Search for the cell housing the specified text and yield its [x, y] center coordinate. 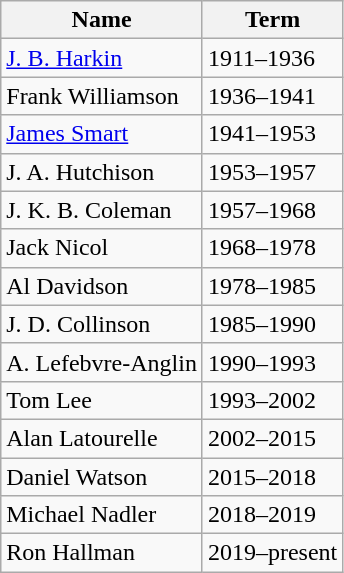
Ron Hallman [102, 553]
1968–1978 [272, 248]
2019–present [272, 553]
Term [272, 20]
1953–1957 [272, 172]
Daniel Watson [102, 477]
1978–1985 [272, 286]
2018–2019 [272, 515]
1941–1953 [272, 134]
1990–1993 [272, 362]
James Smart [102, 134]
2015–2018 [272, 477]
1985–1990 [272, 324]
Tom Lee [102, 400]
1936–1941 [272, 96]
Al Davidson [102, 286]
A. Lefebvre-Anglin [102, 362]
1911–1936 [272, 58]
J. D. Collinson [102, 324]
Michael Nadler [102, 515]
Jack Nicol [102, 248]
2002–2015 [272, 438]
J. K. B. Coleman [102, 210]
Alan Latourelle [102, 438]
Name [102, 20]
J. A. Hutchison [102, 172]
J. B. Harkin [102, 58]
1957–1968 [272, 210]
Frank Williamson [102, 96]
1993–2002 [272, 400]
